Search for the cell housing the specified text and yield its [x, y] center coordinate. 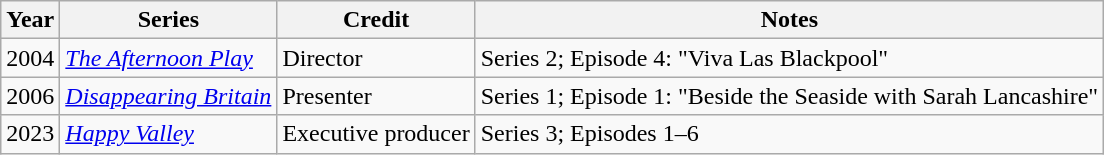
Series 2; Episode 4: "Viva Las Blackpool" [789, 58]
2004 [30, 58]
Disappearing Britain [168, 96]
Series 1; Episode 1: "Beside the Seaside with Sarah Lancashire" [789, 96]
Series [168, 20]
Executive producer [376, 134]
Credit [376, 20]
2023 [30, 134]
2006 [30, 96]
Series 3; Episodes 1–6 [789, 134]
Year [30, 20]
Happy Valley [168, 134]
Presenter [376, 96]
The Afternoon Play [168, 58]
Director [376, 58]
Notes [789, 20]
